Identify which cell holds the provided text, then report its (X, Y) central coordinate. 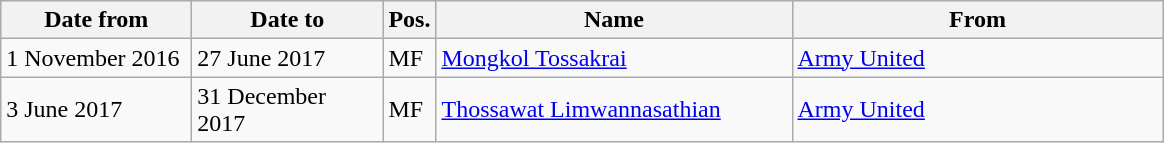
From (978, 20)
3 June 2017 (96, 110)
1 November 2016 (96, 58)
27 June 2017 (288, 58)
Mongkol Tossakrai (614, 58)
31 December 2017 (288, 110)
Thossawat Limwannasathian (614, 110)
Date to (288, 20)
Pos. (410, 20)
Date from (96, 20)
Name (614, 20)
